Capture the cell that displays the provided text and extract its [X, Y] central coordinate. 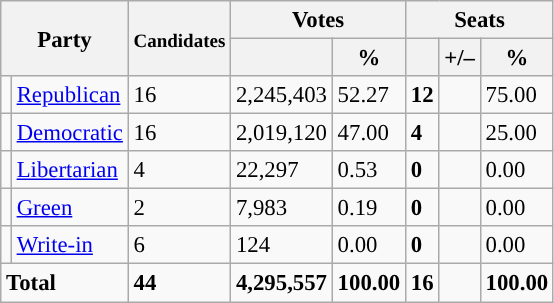
44 [179, 283]
0.19 [368, 208]
6 [179, 245]
Total [64, 283]
75.00 [516, 95]
12 [422, 95]
4,295,557 [282, 283]
2,245,403 [282, 95]
Libertarian [70, 170]
0.53 [368, 170]
25.00 [516, 133]
Green [70, 208]
Party [64, 38]
Votes [318, 20]
52.27 [368, 95]
2 [179, 208]
Seats [480, 20]
47.00 [368, 133]
22,297 [282, 170]
2,019,120 [282, 133]
Candidates [179, 38]
Republican [70, 95]
Write-in [70, 245]
Democratic [70, 133]
+/– [460, 58]
124 [282, 245]
7,983 [282, 208]
